Return (x, y) of the center of cell containing provided text 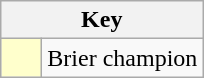
Brier champion (122, 58)
Key (102, 20)
